Extract the (X, Y) coordinate from the center of the cell holding the provided text.  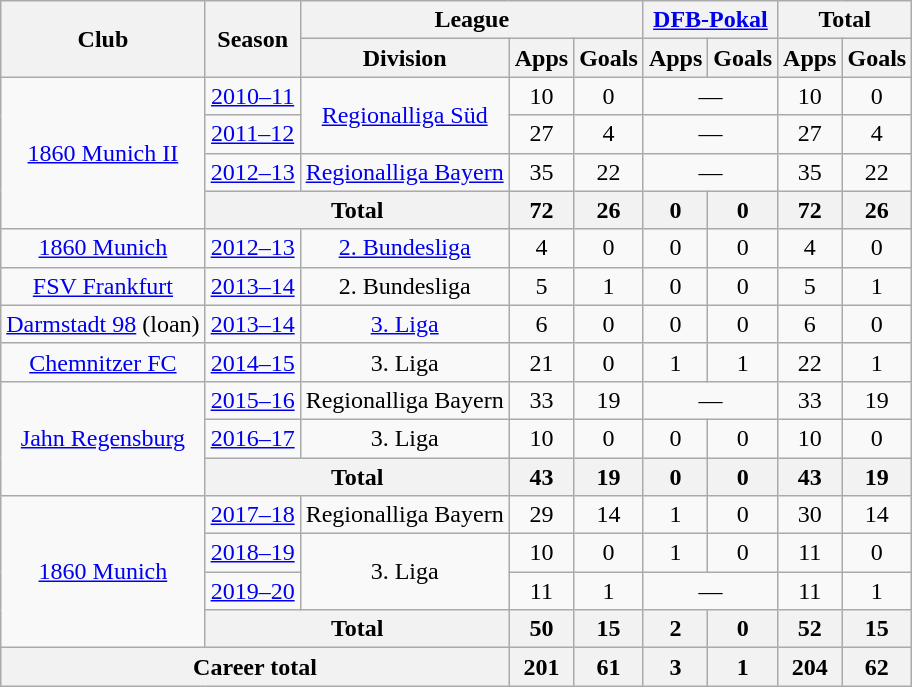
Regionalliga Süd (404, 115)
2 (675, 629)
21 (541, 362)
Career total (255, 667)
FSV Frankfurt (103, 286)
Jahn Regensburg (103, 438)
204 (810, 667)
2017–18 (252, 515)
Darmstadt 98 (loan) (103, 324)
2011–12 (252, 134)
Chemnitzer FC (103, 362)
2018–19 (252, 553)
29 (541, 515)
Season (252, 39)
61 (609, 667)
2014–15 (252, 362)
Division (404, 58)
2019–20 (252, 591)
DFB-Pokal (710, 20)
50 (541, 629)
Club (103, 39)
62 (877, 667)
3 (675, 667)
2016–17 (252, 438)
30 (810, 515)
52 (810, 629)
2015–16 (252, 400)
2010–11 (252, 96)
1860 Munich II (103, 153)
201 (541, 667)
League (472, 20)
